Pinpoint the cell where the given text exists, returning its (x, y) midpoint coordinate. 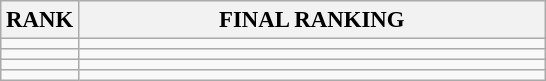
FINAL RANKING (312, 20)
RANK (40, 20)
